Detect which cell encompasses the target text, then output its [x, y] center coordinate. 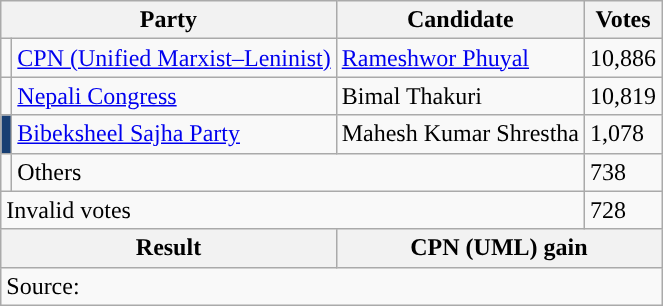
CPN (UML) gain [498, 248]
728 [624, 210]
Invalid votes [293, 210]
Candidate [460, 20]
Source: [332, 286]
10,819 [624, 96]
Bimal Thakuri [460, 96]
Nepali Congress [174, 96]
Votes [624, 20]
Mahesh Kumar Shrestha [460, 134]
Others [298, 172]
Rameshwor Phuyal [460, 58]
Result [168, 248]
1,078 [624, 134]
Party [168, 20]
Bibeksheel Sajha Party [174, 134]
10,886 [624, 58]
738 [624, 172]
CPN (Unified Marxist–Leninist) [174, 58]
